Capture the cell that displays the provided text and extract its (x, y) central coordinate. 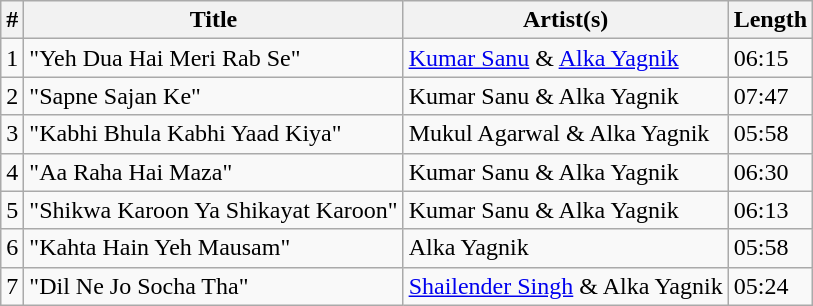
05:24 (770, 286)
06:13 (770, 210)
6 (12, 248)
Shailender Singh & Alka Yagnik (566, 286)
7 (12, 286)
Alka Yagnik (566, 248)
# (12, 20)
"Shikwa Karoon Ya Shikayat Karoon" (214, 210)
"Kahta Hain Yeh Mausam" (214, 248)
"Kabhi Bhula Kabhi Yaad Kiya" (214, 134)
06:15 (770, 58)
"Yeh Dua Hai Meri Rab Se" (214, 58)
"Aa Raha Hai Maza" (214, 172)
"Dil Ne Jo Socha Tha" (214, 286)
2 (12, 96)
"Sapne Sajan Ke" (214, 96)
Length (770, 20)
3 (12, 134)
06:30 (770, 172)
5 (12, 210)
07:47 (770, 96)
1 (12, 58)
Artist(s) (566, 20)
Title (214, 20)
4 (12, 172)
Mukul Agarwal & Alka Yagnik (566, 134)
